Detect which cell encompasses the target text, then output its (X, Y) center coordinate. 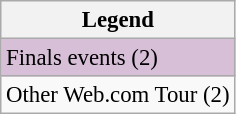
Legend (118, 20)
Finals events (2) (118, 58)
Other Web.com Tour (2) (118, 95)
